From the cell containing the given text, extract its center point as (X, Y) coordinate. 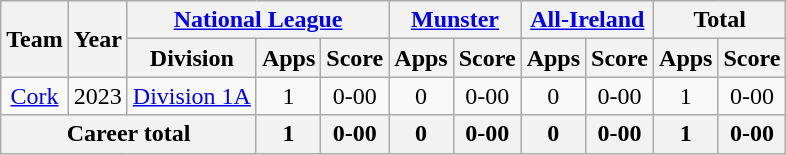
National League (258, 20)
Cork (35, 96)
Division 1A (192, 96)
Career total (129, 134)
2023 (98, 96)
Total (720, 20)
Team (35, 39)
Munster (455, 20)
Division (192, 58)
All-Ireland (587, 20)
Year (98, 39)
